Search for the cell housing the specified text and yield its [x, y] center coordinate. 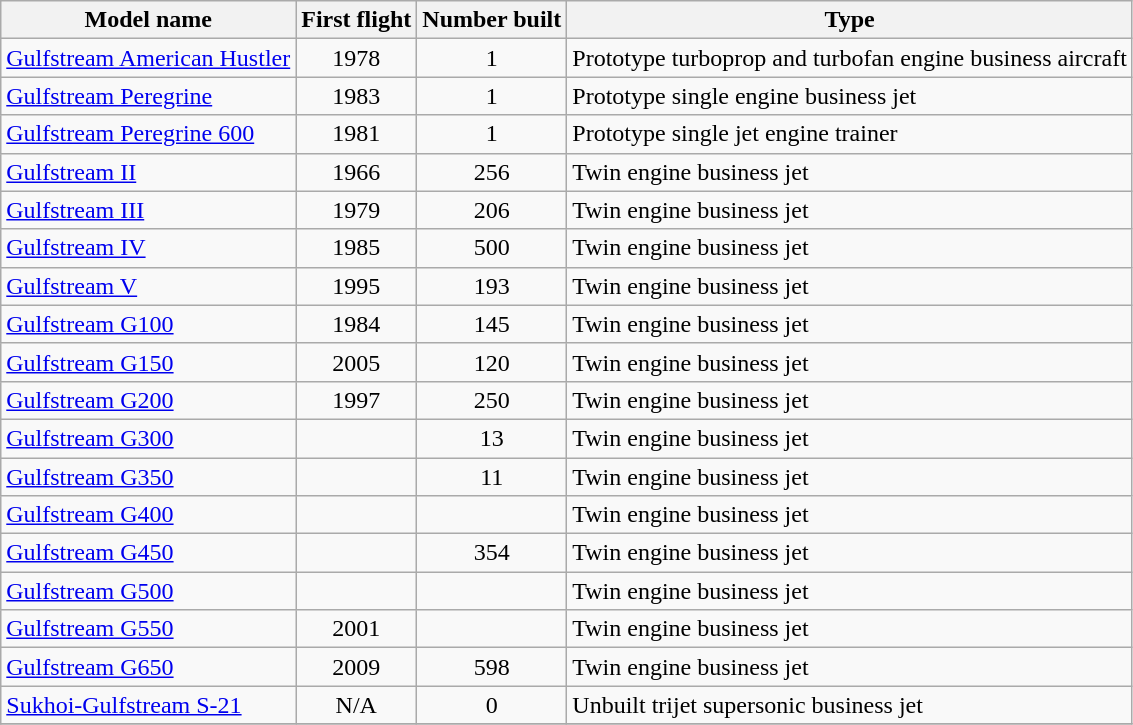
193 [492, 286]
Gulfstream G500 [148, 591]
1981 [356, 134]
2005 [356, 362]
1983 [356, 96]
11 [492, 477]
Gulfstream G550 [148, 629]
1997 [356, 400]
Sukhoi-Gulfstream S-21 [148, 705]
13 [492, 438]
250 [492, 400]
256 [492, 172]
Gulfstream G350 [148, 477]
2009 [356, 667]
First flight [356, 20]
Gulfstream American Hustler [148, 58]
Gulfstream G200 [148, 400]
Type [850, 20]
Gulfstream IV [148, 248]
145 [492, 324]
Prototype single engine business jet [850, 96]
1995 [356, 286]
Gulfstream II [148, 172]
1985 [356, 248]
Model name [148, 20]
1966 [356, 172]
206 [492, 210]
354 [492, 553]
Gulfstream G150 [148, 362]
Gulfstream G400 [148, 515]
1984 [356, 324]
500 [492, 248]
598 [492, 667]
2001 [356, 629]
Unbuilt trijet supersonic business jet [850, 705]
Number built [492, 20]
Gulfstream Peregrine [148, 96]
Gulfstream G650 [148, 667]
N/A [356, 705]
Prototype turboprop and turbofan engine business aircraft [850, 58]
Gulfstream III [148, 210]
Gulfstream G100 [148, 324]
120 [492, 362]
0 [492, 705]
Gulfstream G300 [148, 438]
Gulfstream V [148, 286]
Gulfstream Peregrine 600 [148, 134]
Prototype single jet engine trainer [850, 134]
1979 [356, 210]
Gulfstream G450 [148, 553]
1978 [356, 58]
